Return the [x, y] coordinate for the center point of the cell that contains the specified text.  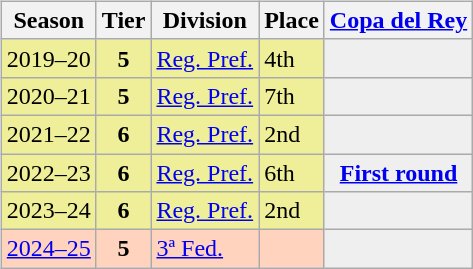
Copa del Rey [398, 20]
2019–20 [48, 58]
2020–21 [48, 96]
Place [292, 20]
2023–24 [48, 211]
2021–22 [48, 134]
Division [205, 20]
Tier [124, 20]
3ª Fed. [205, 249]
6th [292, 173]
2024–25 [48, 249]
2022–23 [48, 173]
First round [398, 173]
7th [292, 96]
Season [48, 20]
4th [292, 58]
